Determine the (x, y) coordinate at the center of the cell enclosing the given text.  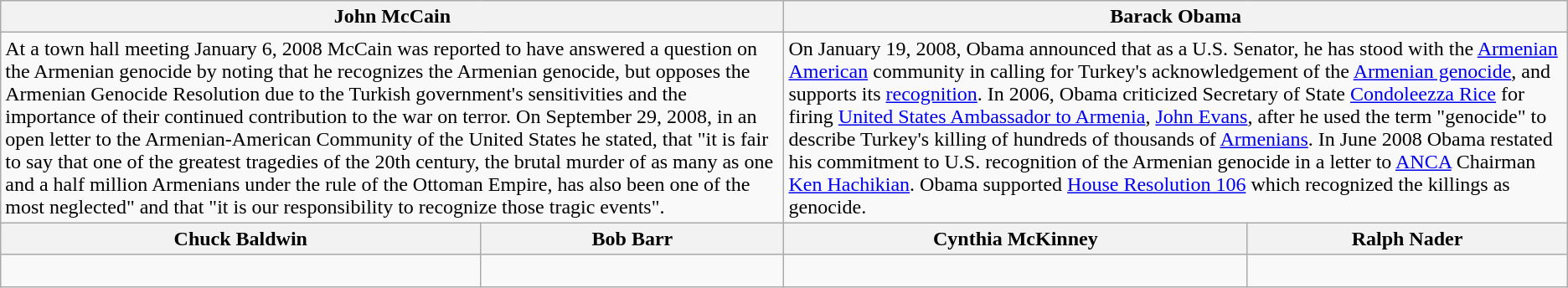
Barack Obama (1176, 17)
John McCain (392, 17)
Bob Barr (632, 239)
Chuck Baldwin (241, 239)
Cynthia McKinney (1015, 239)
Ralph Nader (1407, 239)
